Return (X, Y) of the center of cell containing provided text 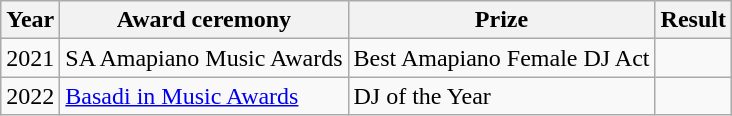
2021 (30, 58)
Basadi in Music Awards (204, 96)
Prize (502, 20)
DJ of the Year (502, 96)
Year (30, 20)
Best Amapiano Female DJ Act (502, 58)
SA Amapiano Music Awards (204, 58)
Award ceremony (204, 20)
Result (693, 20)
2022 (30, 96)
